Find where the given text appears and provide that cell's center as (X, Y) coordinate. 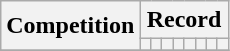
Competition (70, 26)
Record (184, 20)
